Pinpoint the cell where the given text exists, returning its [x, y] midpoint coordinate. 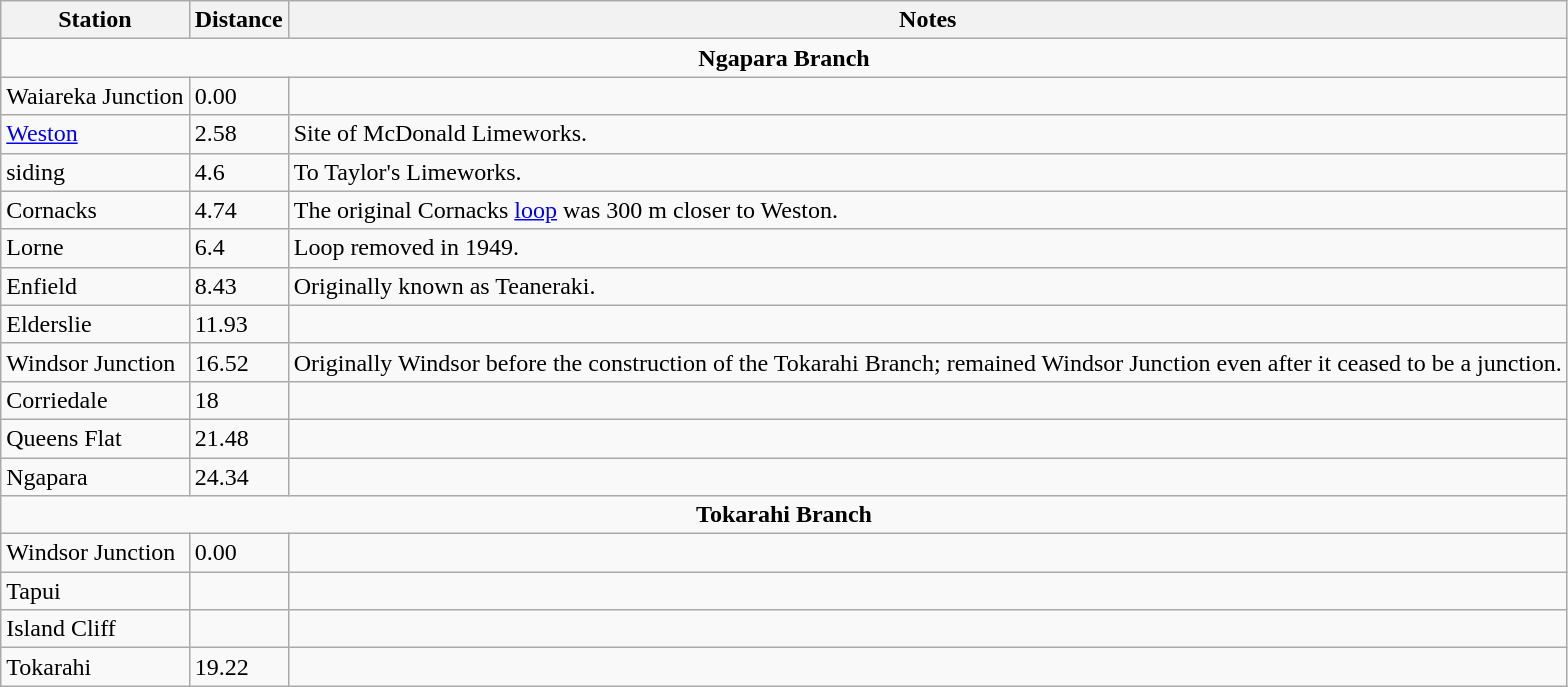
Enfield [95, 286]
Originally Windsor before the construction of the Tokarahi Branch; remained Windsor Junction even after it ceased to be a junction. [928, 362]
Waiareka Junction [95, 96]
Notes [928, 20]
Station [95, 20]
8.43 [238, 286]
Cornacks [95, 210]
Corriedale [95, 400]
18 [238, 400]
21.48 [238, 438]
Ngapara [95, 477]
Tapui [95, 591]
To Taylor's Limeworks. [928, 172]
24.34 [238, 477]
4.74 [238, 210]
Originally known as Teaneraki. [928, 286]
Queens Flat [95, 438]
2.58 [238, 134]
11.93 [238, 324]
Island Cliff [95, 629]
Site of McDonald Limeworks. [928, 134]
Lorne [95, 248]
Distance [238, 20]
Tokarahi [95, 667]
4.6 [238, 172]
siding [95, 172]
Weston [95, 134]
19.22 [238, 667]
Elderslie [95, 324]
The original Cornacks loop was 300 m closer to Weston. [928, 210]
Tokarahi Branch [784, 515]
16.52 [238, 362]
Loop removed in 1949. [928, 248]
6.4 [238, 248]
Ngapara Branch [784, 58]
